Search for the cell housing the specified text and yield its (X, Y) center coordinate. 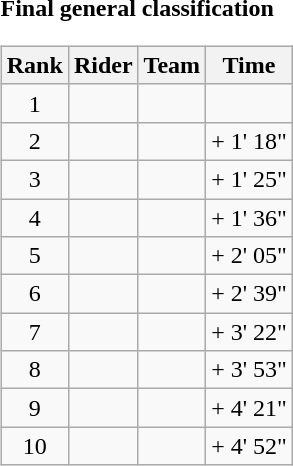
6 (34, 294)
+ 3' 53" (250, 370)
Team (172, 65)
Rider (103, 65)
8 (34, 370)
4 (34, 217)
+ 1' 25" (250, 179)
7 (34, 332)
2 (34, 141)
5 (34, 256)
+ 4' 21" (250, 408)
+ 2' 05" (250, 256)
3 (34, 179)
+ 4' 52" (250, 446)
9 (34, 408)
Rank (34, 65)
10 (34, 446)
+ 1' 36" (250, 217)
+ 2' 39" (250, 294)
Time (250, 65)
1 (34, 103)
+ 1' 18" (250, 141)
+ 3' 22" (250, 332)
